Return [X, Y] of the center of cell containing provided text 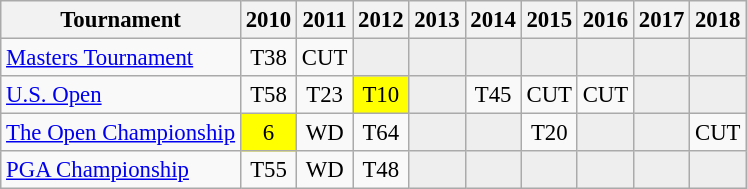
2015 [549, 20]
The Open Championship [121, 133]
2013 [437, 20]
PGA Championship [121, 170]
T45 [493, 95]
2018 [718, 20]
6 [268, 133]
T20 [549, 133]
2017 [661, 20]
Tournament [121, 20]
T64 [381, 133]
T58 [268, 95]
2012 [381, 20]
2014 [493, 20]
T23 [325, 95]
2011 [325, 20]
U.S. Open [121, 95]
T38 [268, 58]
2016 [605, 20]
2010 [268, 20]
Masters Tournament [121, 58]
T55 [268, 170]
T10 [381, 95]
T48 [381, 170]
